Provide the (x, y) coordinate of the cell's center where the given text is located.  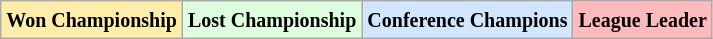
Won Championship (92, 20)
League Leader (642, 20)
Conference Champions (468, 20)
Lost Championship (272, 20)
